Find where the given text appears and provide that cell's center as [x, y] coordinate. 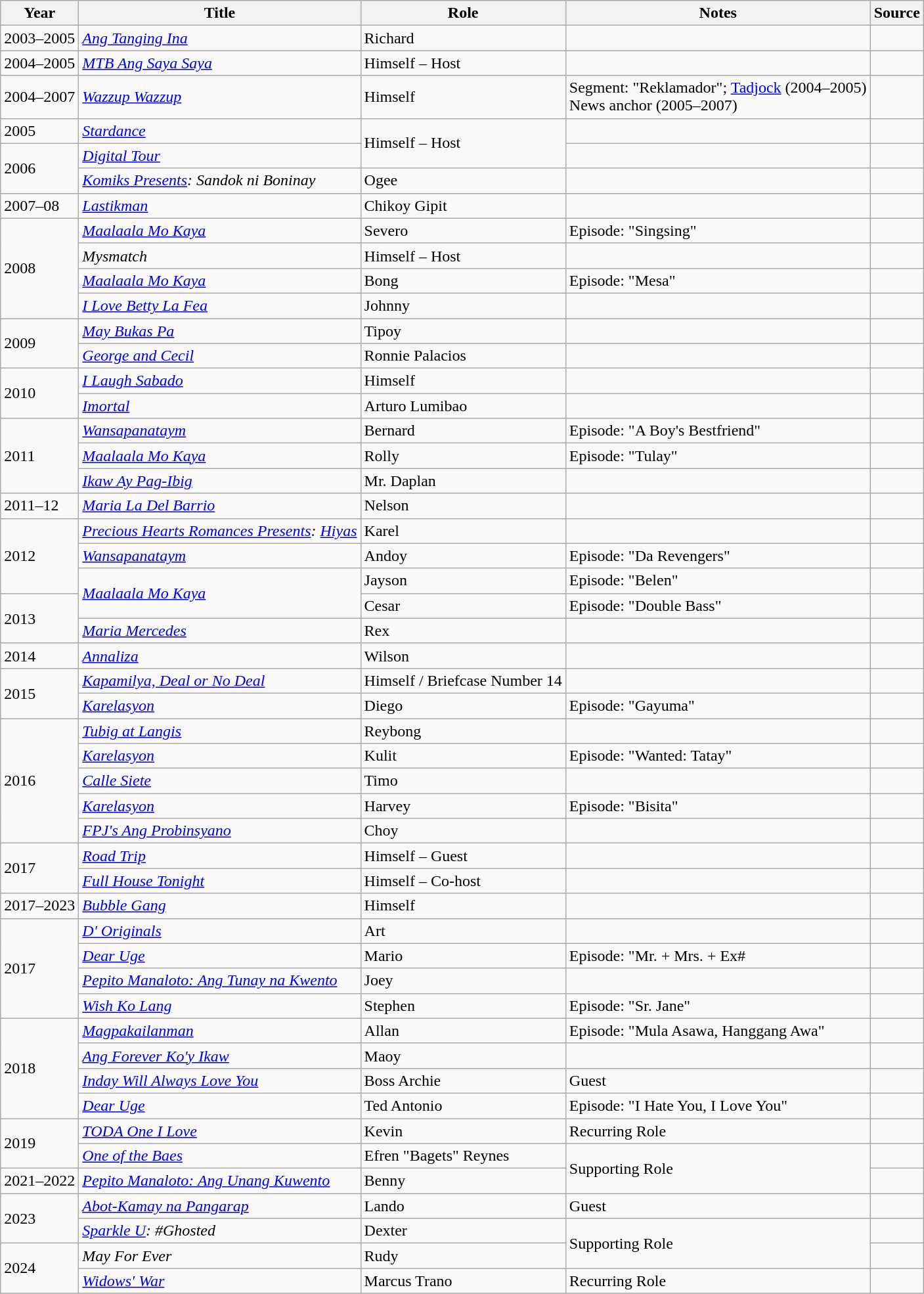
2008 [39, 268]
FPJ's Ang Probinsyano [219, 831]
D' Originals [219, 931]
Kulit [463, 756]
2007–08 [39, 206]
Severo [463, 231]
Episode: "Belen" [718, 581]
Tipoy [463, 330]
Johnny [463, 305]
Role [463, 13]
Andoy [463, 556]
Annaliza [219, 656]
Wish Ko Lang [219, 1006]
Bernard [463, 431]
Title [219, 13]
Abot-Kamay na Pangarap [219, 1206]
Cesar [463, 606]
Episode: "Sr. Jane" [718, 1006]
Episode: "Double Bass" [718, 606]
2021–2022 [39, 1181]
Himself / Briefcase Number 14 [463, 680]
May For Ever [219, 1256]
Reybong [463, 731]
Episode: "Mesa" [718, 280]
Mysmatch [219, 256]
Jayson [463, 581]
Lando [463, 1206]
Lastikman [219, 206]
2003–2005 [39, 38]
Kevin [463, 1130]
2004–2007 [39, 97]
Choy [463, 831]
Rex [463, 631]
Wilson [463, 656]
Karel [463, 531]
Dexter [463, 1231]
Episode: "Bisita" [718, 806]
2019 [39, 1143]
Ted Antonio [463, 1105]
Road Trip [219, 856]
Inday Will Always Love You [219, 1081]
Arturo Lumibao [463, 406]
Bong [463, 280]
Chikoy Gipit [463, 206]
Ang Tanging Ina [219, 38]
Ogee [463, 181]
Episode: "Mula Asawa, Hanggang Awa" [718, 1031]
Maoy [463, 1056]
Harvey [463, 806]
2011–12 [39, 506]
Nelson [463, 506]
George and Cecil [219, 356]
Episode: "I Hate You, I Love You" [718, 1105]
May Bukas Pa [219, 330]
Episode: "Wanted: Tatay" [718, 756]
Boss Archie [463, 1081]
Ikaw Ay Pag-Ibig [219, 481]
TODA One I Love [219, 1130]
2015 [39, 693]
Benny [463, 1181]
2014 [39, 656]
Segment: "Reklamador"; Tadjock (2004–2005)News anchor (2005–2007) [718, 97]
Rolly [463, 456]
Stardance [219, 131]
Sparkle U: #Ghosted [219, 1231]
2005 [39, 131]
Kapamilya, Deal or No Deal [219, 680]
Allan [463, 1031]
Himself – Co-host [463, 881]
Source [897, 13]
Episode: "Gayuma" [718, 705]
2023 [39, 1218]
Maria La Del Barrio [219, 506]
Episode: "Singsing" [718, 231]
2013 [39, 618]
Richard [463, 38]
Year [39, 13]
Stephen [463, 1006]
Komiks Presents: Sandok ni Boninay [219, 181]
Episode: "Mr. + Mrs. + Ex# [718, 956]
2009 [39, 343]
2012 [39, 556]
Notes [718, 13]
Ronnie Palacios [463, 356]
Digital Tour [219, 156]
Full House Tonight [219, 881]
Mr. Daplan [463, 481]
2018 [39, 1068]
2010 [39, 393]
2024 [39, 1268]
Bubble Gang [219, 906]
Calle Siete [219, 781]
Rudy [463, 1256]
Episode: "Da Revengers" [718, 556]
Pepito Manaloto: Ang Unang Kuwento [219, 1181]
MTB Ang Saya Saya [219, 63]
Precious Hearts Romances Presents: Hiyas [219, 531]
2004–2005 [39, 63]
I Love Betty La Fea [219, 305]
Magpakailanman [219, 1031]
Joey [463, 981]
Mario [463, 956]
I Laugh Sabado [219, 381]
One of the Baes [219, 1156]
Efren "Bagets" Reynes [463, 1156]
Diego [463, 705]
2011 [39, 456]
Maria Mercedes [219, 631]
2016 [39, 781]
Ang Forever Ko'y Ikaw [219, 1056]
Imortal [219, 406]
Episode: "Tulay" [718, 456]
Episode: "A Boy's Bestfriend" [718, 431]
Tubig at Langis [219, 731]
Marcus Trano [463, 1281]
Widows' War [219, 1281]
Wazzup Wazzup [219, 97]
Timo [463, 781]
2017–2023 [39, 906]
Himself – Guest [463, 856]
Art [463, 931]
2006 [39, 168]
Pepito Manaloto: Ang Tunay na Kwento [219, 981]
